Search for the cell housing the specified text and yield its (x, y) center coordinate. 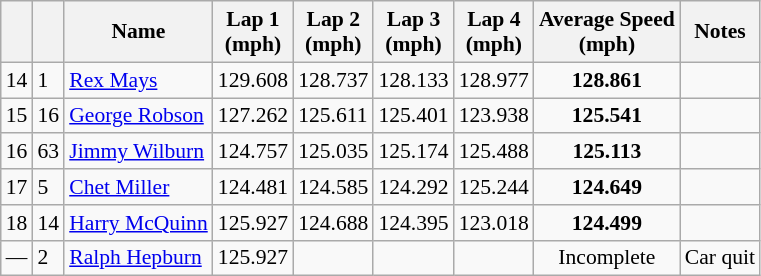
124.649 (607, 187)
125.488 (494, 152)
Rex Mays (138, 80)
125.113 (607, 152)
123.938 (494, 116)
128.977 (494, 80)
Average Speed(mph) (607, 32)
Name (138, 32)
124.757 (253, 152)
125.244 (494, 187)
Notes (720, 32)
— (17, 258)
125.611 (333, 116)
2 (48, 258)
124.585 (333, 187)
124.292 (413, 187)
63 (48, 152)
Jimmy Wilburn (138, 152)
Car quit (720, 258)
1 (48, 80)
Incomplete (607, 258)
124.395 (413, 223)
5 (48, 187)
Lap 3(mph) (413, 32)
124.688 (333, 223)
124.499 (607, 223)
15 (17, 116)
128.861 (607, 80)
17 (17, 187)
127.262 (253, 116)
Lap 1(mph) (253, 32)
George Robson (138, 116)
128.737 (333, 80)
18 (17, 223)
123.018 (494, 223)
129.608 (253, 80)
Lap 4(mph) (494, 32)
Lap 2(mph) (333, 32)
Chet Miller (138, 187)
Ralph Hepburn (138, 258)
125.541 (607, 116)
125.174 (413, 152)
Harry McQuinn (138, 223)
124.481 (253, 187)
125.035 (333, 152)
128.133 (413, 80)
125.401 (413, 116)
